For the text-containing cell, return its midpoint in [X, Y] coordinate format. 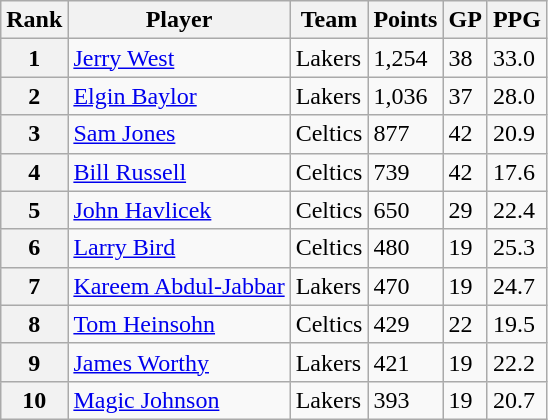
38 [465, 58]
9 [34, 362]
650 [406, 210]
429 [406, 324]
John Havlicek [179, 210]
33.0 [516, 58]
421 [406, 362]
7 [34, 286]
8 [34, 324]
Points [406, 20]
25.3 [516, 248]
17.6 [516, 172]
1,254 [406, 58]
PPG [516, 20]
29 [465, 210]
Tom Heinsohn [179, 324]
24.7 [516, 286]
22.4 [516, 210]
Larry Bird [179, 248]
2 [34, 96]
Bill Russell [179, 172]
19.5 [516, 324]
5 [34, 210]
1 [34, 58]
480 [406, 248]
22 [465, 324]
28.0 [516, 96]
393 [406, 400]
1,036 [406, 96]
Rank [34, 20]
James Worthy [179, 362]
3 [34, 134]
4 [34, 172]
37 [465, 96]
22.2 [516, 362]
Player [179, 20]
20.9 [516, 134]
6 [34, 248]
20.7 [516, 400]
10 [34, 400]
Jerry West [179, 58]
Elgin Baylor [179, 96]
Magic Johnson [179, 400]
GP [465, 20]
739 [406, 172]
877 [406, 134]
Sam Jones [179, 134]
470 [406, 286]
Team [329, 20]
Kareem Abdul-Jabbar [179, 286]
